For the text-containing cell, return its midpoint in (x, y) coordinate format. 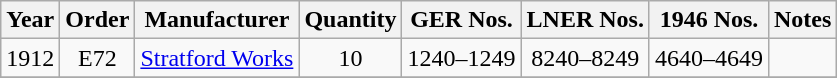
Notes (802, 20)
1946 Nos. (708, 20)
10 (350, 58)
Year (30, 20)
1912 (30, 58)
Quantity (350, 20)
E72 (98, 58)
Order (98, 20)
GER Nos. (462, 20)
LNER Nos. (585, 20)
1240–1249 (462, 58)
8240–8249 (585, 58)
Manufacturer (217, 20)
4640–4649 (708, 58)
Stratford Works (217, 58)
